Extract the (x, y) coordinate from the center of the cell holding the provided text.  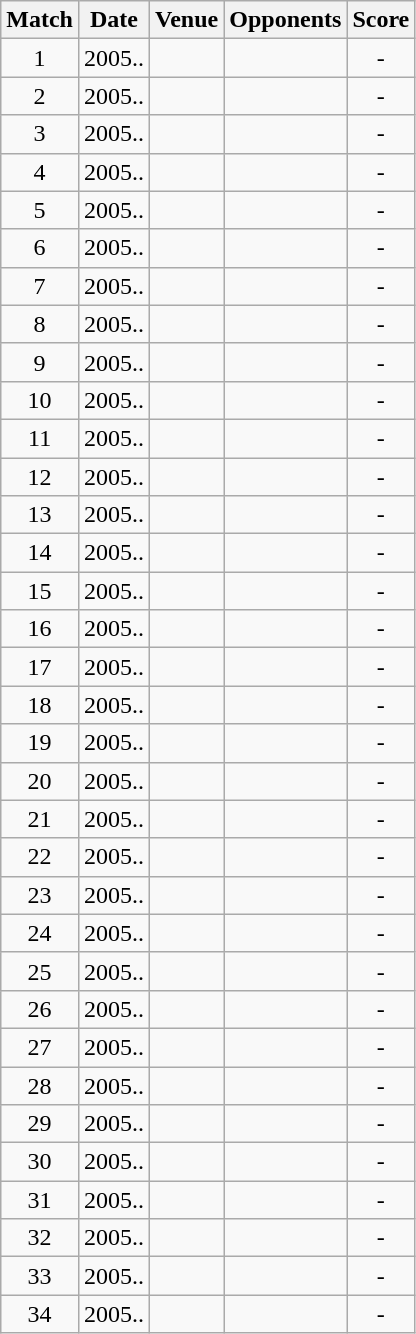
15 (40, 591)
Opponents (286, 20)
11 (40, 438)
13 (40, 515)
28 (40, 1085)
26 (40, 1009)
7 (40, 286)
8 (40, 324)
32 (40, 1238)
24 (40, 933)
Venue (187, 20)
1 (40, 58)
12 (40, 477)
Score (381, 20)
3 (40, 134)
14 (40, 553)
21 (40, 819)
6 (40, 248)
16 (40, 629)
4 (40, 172)
25 (40, 971)
17 (40, 667)
18 (40, 705)
Match (40, 20)
10 (40, 400)
19 (40, 743)
27 (40, 1047)
2 (40, 96)
20 (40, 781)
34 (40, 1314)
29 (40, 1124)
31 (40, 1200)
33 (40, 1276)
30 (40, 1162)
23 (40, 895)
22 (40, 857)
Date (114, 20)
9 (40, 362)
5 (40, 210)
